Return the (x, y) coordinate for the center point of the cell that contains the specified text.  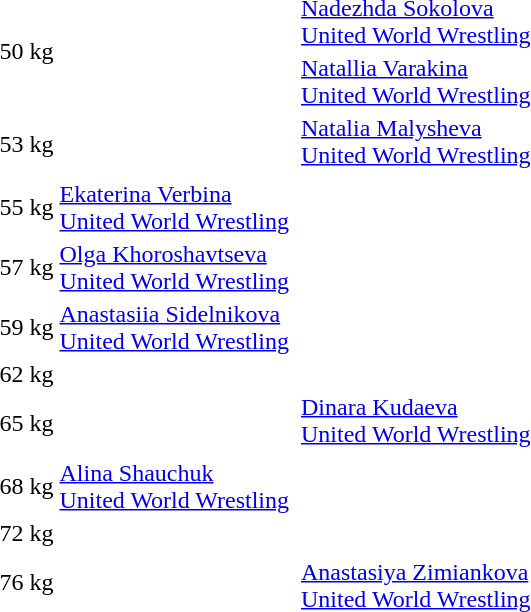
Olga Khoroshavtseva United World Wrestling (174, 268)
Ekaterina Verbina United World Wrestling (174, 208)
Anastasiia Sidelnikova United World Wrestling (174, 328)
Alina Shauchuk United World Wrestling (174, 486)
